Return the (x, y) coordinate for the center point of the cell that contains the specified text.  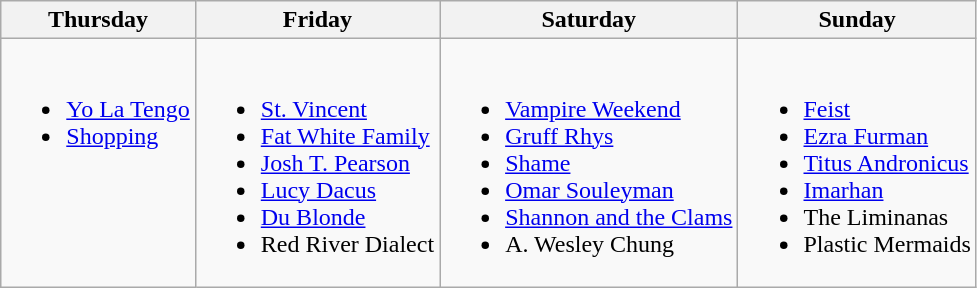
Saturday (589, 20)
Friday (317, 20)
Vampire WeekendGruff RhysShameOmar SouleymanShannon and the ClamsA. Wesley Chung (589, 163)
Yo La TengoShopping (98, 163)
FeistEzra FurmanTitus AndronicusImarhanThe LiminanasPlastic Mermaids (857, 163)
St. VincentFat White FamilyJosh T. PearsonLucy DacusDu BlondeRed River Dialect (317, 163)
Thursday (98, 20)
Sunday (857, 20)
